Search for the cell housing the specified text and yield its [X, Y] center coordinate. 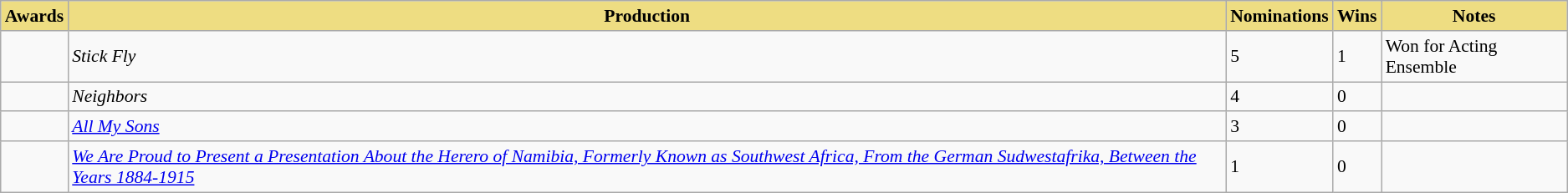
All My Sons [647, 127]
Notes [1474, 16]
Production [647, 16]
5 [1279, 57]
4 [1279, 97]
Neighbors [647, 97]
Nominations [1279, 16]
3 [1279, 127]
Stick Fly [647, 57]
Won for Acting Ensemble [1474, 57]
Awards [34, 16]
Wins [1357, 16]
